Return (x, y) of the center of cell containing provided text 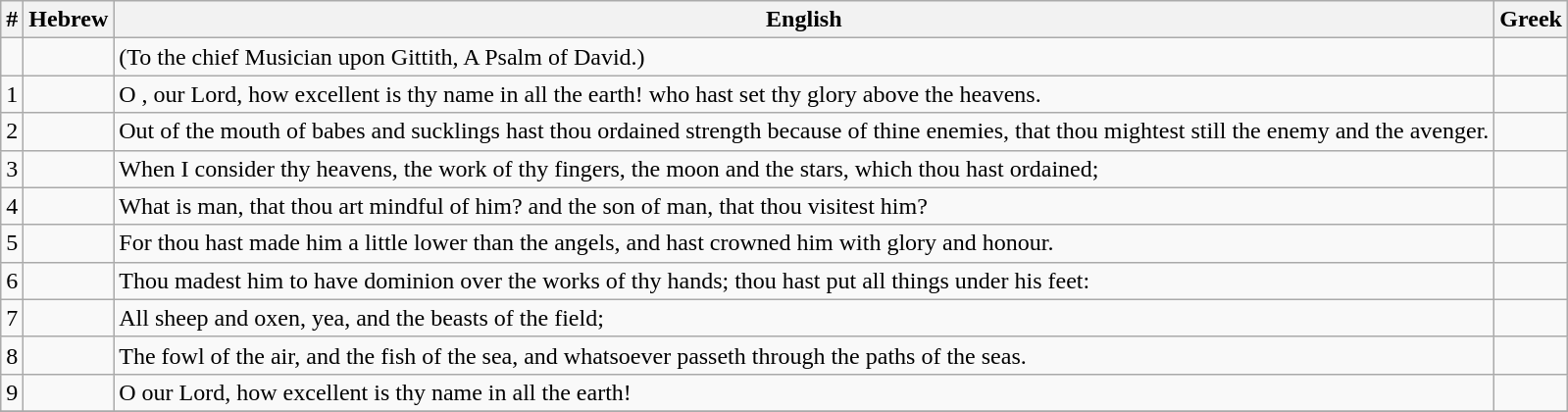
What is man, that thou art mindful of him? and the son of man, that thou visitest him? (804, 206)
4 (12, 206)
O our Lord, how excellent is thy name in all the earth! (804, 392)
3 (12, 169)
2 (12, 131)
9 (12, 392)
Out of the mouth of babes and sucklings hast thou ordained strength because of thine enemies, that thou mightest still the enemy and the avenger. (804, 131)
1 (12, 94)
When I consider thy heavens, the work of thy fingers, the moon and the stars, which thou hast ordained; (804, 169)
All sheep and oxen, yea, and the beasts of the field; (804, 318)
Thou madest him to have dominion over the works of thy hands; thou hast put all things under his feet: (804, 281)
Greek (1532, 20)
8 (12, 355)
6 (12, 281)
O , our Lord, how excellent is thy name in all the earth! who hast set thy glory above the heavens. (804, 94)
English (804, 20)
The fowl of the air, and the fish of the sea, and whatsoever passeth through the paths of the seas. (804, 355)
Hebrew (69, 20)
For thou hast made him a little lower than the angels, and hast crowned him with glory and honour. (804, 243)
5 (12, 243)
# (12, 20)
7 (12, 318)
(To the chief Musician upon Gittith, A Psalm of David.) (804, 57)
